Pinpoint the cell where the given text exists, returning its [X, Y] midpoint coordinate. 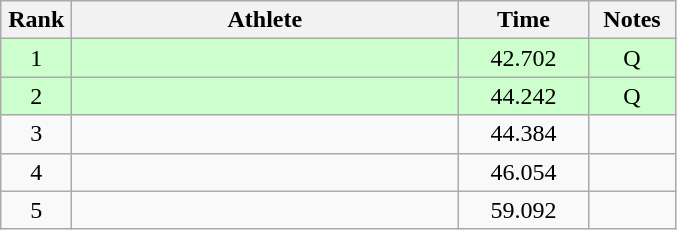
46.054 [524, 172]
4 [36, 172]
Notes [632, 20]
Time [524, 20]
Athlete [265, 20]
42.702 [524, 58]
44.384 [524, 134]
1 [36, 58]
59.092 [524, 210]
44.242 [524, 96]
3 [36, 134]
2 [36, 96]
Rank [36, 20]
5 [36, 210]
